Locate the cell with the specified text and output its (X, Y) center coordinate. 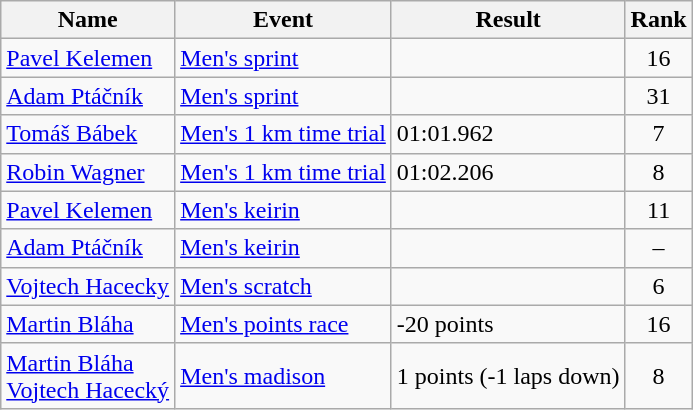
Event (284, 20)
1 points (-1 laps down) (508, 376)
7 (658, 134)
01:02.206 (508, 172)
Tomáš Bábek (88, 134)
31 (658, 96)
-20 points (508, 324)
Robin Wagner (88, 172)
Men's scratch (284, 286)
Result (508, 20)
Martin Bláha (88, 324)
Name (88, 20)
01:01.962 (508, 134)
Vojtech Hacecky (88, 286)
Rank (658, 20)
Martin BláhaVojtech Hacecký (88, 376)
Men's madison (284, 376)
– (658, 248)
6 (658, 286)
11 (658, 210)
Men's points race (284, 324)
